Output the (X, Y) coordinate of the center of the cell containing the given text.  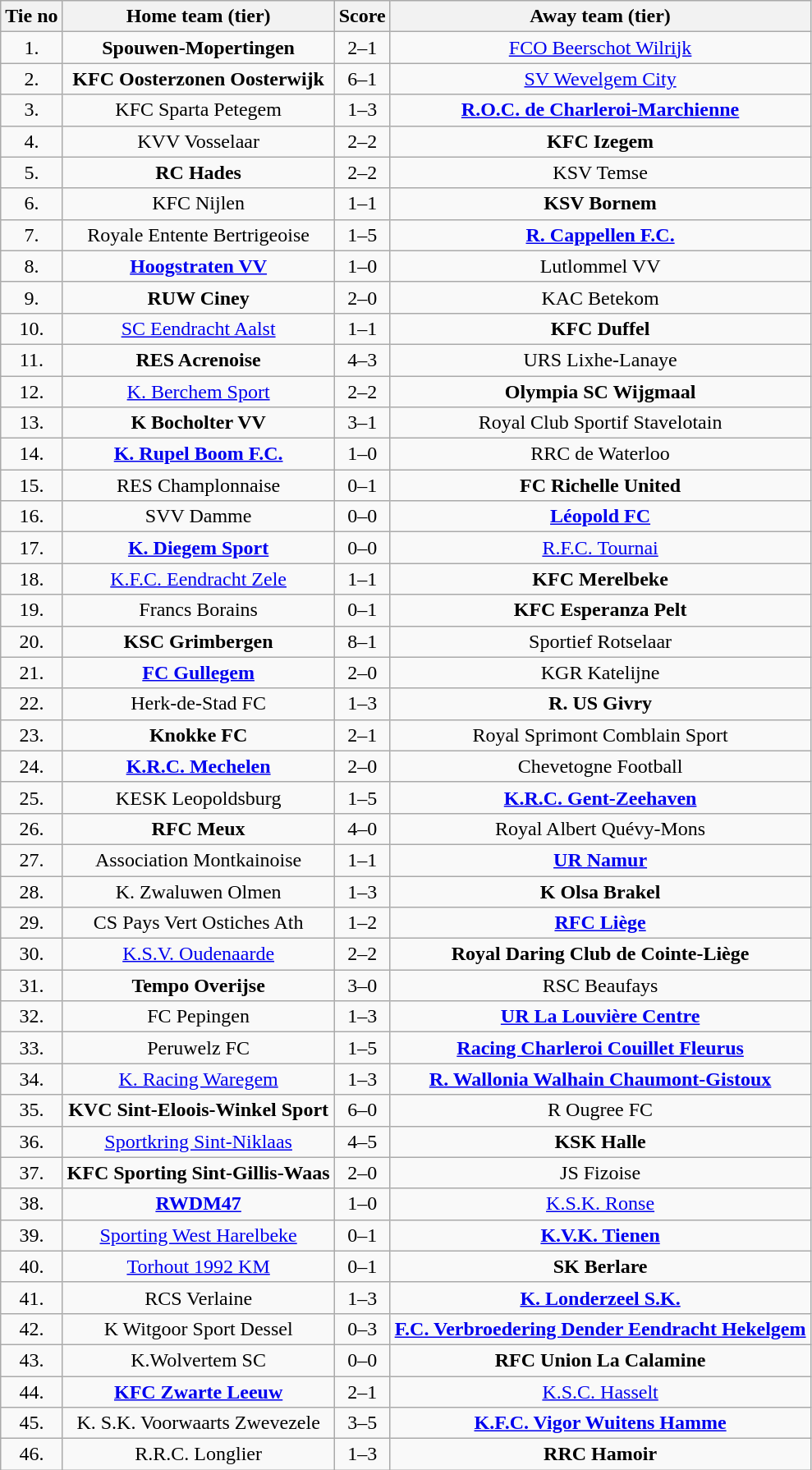
SVV Damme (199, 517)
1–2 (362, 923)
17. (31, 548)
40. (31, 1266)
Royale Entente Bertrigeoise (199, 235)
8–1 (362, 641)
36. (31, 1142)
R.O.C. de Charleroi-Marchienne (600, 110)
FCO Beerschot Wilrijk (600, 48)
KGR Katelijne (600, 673)
FC Pepingen (199, 1017)
Francs Borains (199, 610)
3–0 (362, 985)
SK Berlare (600, 1266)
35. (31, 1110)
34. (31, 1079)
4–3 (362, 360)
UR La Louvière Centre (600, 1017)
R.R.C. Longlier (199, 1454)
4. (31, 141)
42. (31, 1329)
JS Fizoise (600, 1173)
29. (31, 923)
7. (31, 235)
KSV Temse (600, 172)
Spouwen-Mopertingen (199, 48)
15. (31, 485)
RFC Meux (199, 829)
K.R.C. Gent-Zeehaven (600, 797)
KSK Halle (600, 1142)
2. (31, 79)
SV Wevelgem City (600, 79)
Lutlommel VV (600, 266)
4–5 (362, 1142)
41. (31, 1298)
21. (31, 673)
8. (31, 266)
6–0 (362, 1110)
KVV Vosselaar (199, 141)
CS Pays Vert Ostiches Ath (199, 923)
26. (31, 829)
Hoogstraten VV (199, 266)
3–5 (362, 1423)
6–1 (362, 79)
Royal Daring Club de Cointe-Liège (600, 954)
R. Wallonia Walhain Chaumont-Gistoux (600, 1079)
KFC Oosterzonen Oosterwijk (199, 79)
Royal Club Sportif Stavelotain (600, 423)
28. (31, 891)
RES Acrenoise (199, 360)
SC Eendracht Aalst (199, 328)
K Bocholter VV (199, 423)
K. Berchem Sport (199, 392)
Léopold FC (600, 517)
F.C. Verbroedering Dender Eendracht Hekelgem (600, 1329)
Royal Sprimont Comblain Sport (600, 735)
KFC Merelbeke (600, 579)
KFC Nijlen (199, 204)
24. (31, 766)
RES Champlonnaise (199, 485)
14. (31, 454)
33. (31, 1048)
KFC Izegem (600, 141)
RWDM47 (199, 1204)
R Ougree FC (600, 1110)
Association Montkainoise (199, 860)
Tempo Overijse (199, 985)
16. (31, 517)
11. (31, 360)
30. (31, 954)
R. US Givry (600, 704)
Racing Charleroi Couillet Fleurus (600, 1048)
Chevetogne Football (600, 766)
0–3 (362, 1329)
K.F.C. Vigor Wuitens Hamme (600, 1423)
9. (31, 297)
Royal Albert Quévy-Mons (600, 829)
RRC de Waterloo (600, 454)
Sportkring Sint-Niklaas (199, 1142)
27. (31, 860)
FC Gullegem (199, 673)
19. (31, 610)
Score (362, 16)
K. Racing Waregem (199, 1079)
23. (31, 735)
RUW Ciney (199, 297)
18. (31, 579)
FC Richelle United (600, 485)
Peruwelz FC (199, 1048)
RCS Verlaine (199, 1298)
K.F.C. Eendracht Zele (199, 579)
20. (31, 641)
K Witgoor Sport Dessel (199, 1329)
RC Hades (199, 172)
R. Cappellen F.C. (600, 235)
KSV Bornem (600, 204)
Home team (tier) (199, 16)
Torhout 1992 KM (199, 1266)
31. (31, 985)
12. (31, 392)
Away team (tier) (600, 16)
46. (31, 1454)
KFC Esperanza Pelt (600, 610)
45. (31, 1423)
K. Londerzeel S.K. (600, 1298)
Sportief Rotselaar (600, 641)
KSC Grimbergen (199, 641)
13. (31, 423)
KFC Duffel (600, 328)
Knokke FC (199, 735)
RSC Beaufays (600, 985)
Sporting West Harelbeke (199, 1235)
K.S.K. Ronse (600, 1204)
K.Wolvertem SC (199, 1360)
25. (31, 797)
K. Zwaluwen Olmen (199, 891)
39. (31, 1235)
RFC Union La Calamine (600, 1360)
UR Namur (600, 860)
KFC Sporting Sint-Gillis-Waas (199, 1173)
K.S.C. Hasselt (600, 1392)
KFC Zwarte Leeuw (199, 1392)
10. (31, 328)
Tie no (31, 16)
37. (31, 1173)
K Olsa Brakel (600, 891)
3–1 (362, 423)
3. (31, 110)
K. Rupel Boom F.C. (199, 454)
KFC Sparta Petegem (199, 110)
6. (31, 204)
KESK Leopoldsburg (199, 797)
RFC Liège (600, 923)
32. (31, 1017)
4–0 (362, 829)
RRC Hamoir (600, 1454)
KVC Sint-Eloois-Winkel Sport (199, 1110)
1. (31, 48)
K.S.V. Oudenaarde (199, 954)
K.R.C. Mechelen (199, 766)
KAC Betekom (600, 297)
R.F.C. Tournai (600, 548)
Herk-de-Stad FC (199, 704)
K.V.K. Tienen (600, 1235)
38. (31, 1204)
URS Lixhe-Lanaye (600, 360)
Olympia SC Wijgmaal (600, 392)
44. (31, 1392)
5. (31, 172)
K. Diegem Sport (199, 548)
43. (31, 1360)
K. S.K. Voorwaarts Zwevezele (199, 1423)
22. (31, 704)
